Detect which cell encompasses the target text, then output its [x, y] center coordinate. 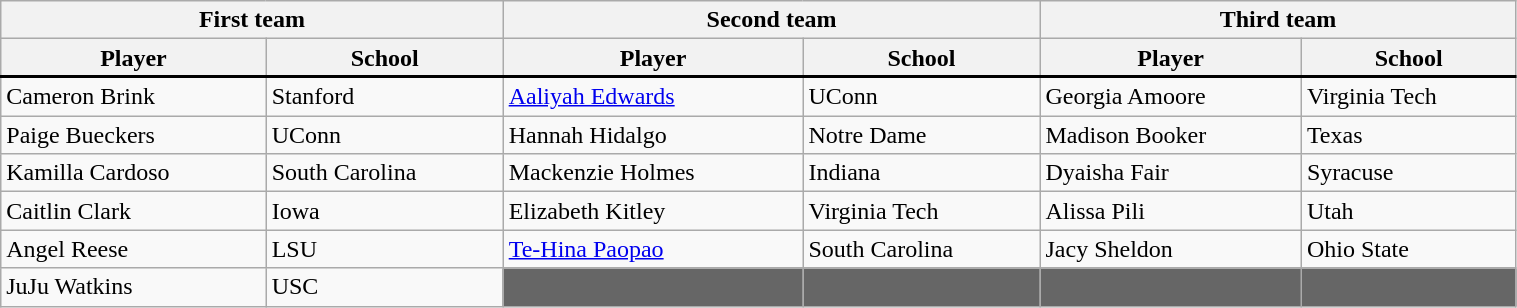
Alissa Pili [1170, 211]
Elizabeth Kitley [653, 211]
Caitlin Clark [134, 211]
Notre Dame [922, 135]
Kamilla Cardoso [134, 173]
Aaliyah Edwards [653, 96]
Paige Bueckers [134, 135]
Madison Booker [1170, 135]
Angel Reese [134, 249]
Second team [772, 20]
Dyaisha Fair [1170, 173]
Iowa [384, 211]
Hannah Hidalgo [653, 135]
Syracuse [1408, 173]
USC [384, 287]
Ohio State [1408, 249]
LSU [384, 249]
Mackenzie Holmes [653, 173]
Te-Hina Paopao [653, 249]
Indiana [922, 173]
First team [252, 20]
JuJu Watkins [134, 287]
Georgia Amoore [1170, 96]
Utah [1408, 211]
Cameron Brink [134, 96]
Texas [1408, 135]
Third team [1278, 20]
Jacy Sheldon [1170, 249]
Stanford [384, 96]
